Scan for the cell matching the given text and deliver its (X, Y) coordinate at center. 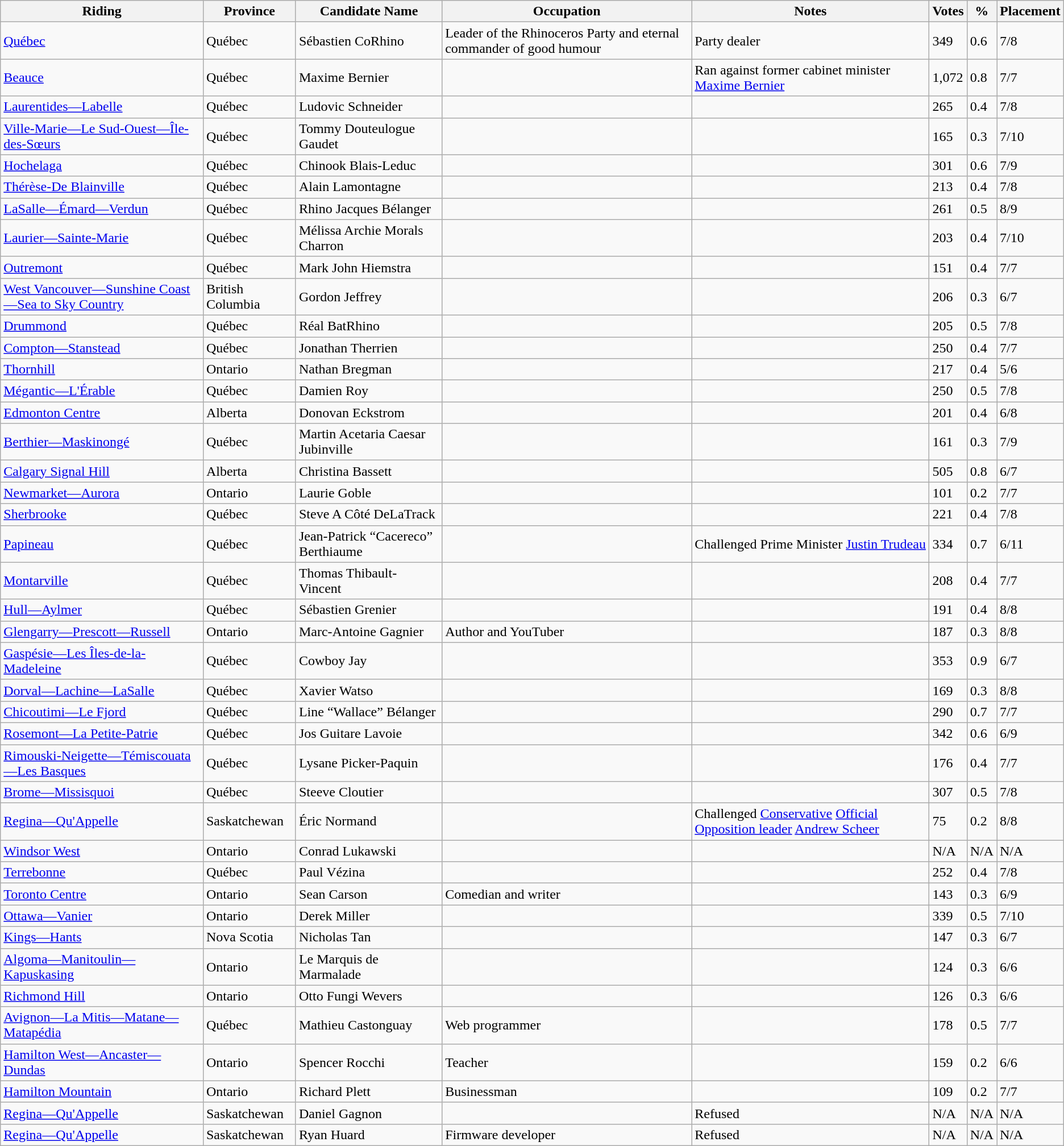
Otto Fungi Wevers (368, 996)
Laurie Goble (368, 493)
6/11 (1030, 543)
342 (948, 733)
Rhino Jacques Bélanger (368, 209)
213 (948, 187)
Gaspésie—Les Îles-de-la-Madeleine (102, 661)
Hamilton Mountain (102, 1091)
353 (948, 661)
Glengarry—Prescott—Russell (102, 632)
Cowboy Jay (368, 661)
301 (948, 165)
Le Marquis de Marmalade (368, 966)
Chinook Blais-Leduc (368, 165)
161 (948, 442)
Richmond Hill (102, 996)
Calgary Signal Hill (102, 471)
176 (948, 763)
Hamilton West—Ancaster—Dundas (102, 1062)
143 (948, 894)
Ludovic Schneider (368, 107)
West Vancouver—Sunshine Coast—Sea to Sky Country (102, 297)
Damien Roy (368, 391)
Nathan Bregman (368, 369)
Rosemont—La Petite-Patrie (102, 733)
Jean-Patrick “Cacereco” Berthiaume (368, 543)
Alain Lamontagne (368, 187)
307 (948, 792)
Thérèse-De Blainville (102, 187)
Spencer Rocchi (368, 1062)
Sébastien Grenier (368, 610)
5/6 (1030, 369)
Jos Guitare Lavoie (368, 733)
334 (948, 543)
75 (948, 822)
124 (948, 966)
Donovan Eckstrom (368, 413)
Conrad Lukawski (368, 851)
217 (948, 369)
Réal BatRhino (368, 326)
Mark John Hiemstra (368, 267)
290 (948, 712)
Rimouski-Neigette—Témiscouata—Les Basques (102, 763)
Notes (811, 11)
Christina Bassett (368, 471)
Author and YouTuber (567, 632)
Edmonton Centre (102, 413)
206 (948, 297)
Sébastien CoRhino (368, 41)
Occupation (567, 11)
339 (948, 916)
Candidate Name (368, 11)
Businessman (567, 1091)
252 (948, 873)
187 (948, 632)
205 (948, 326)
Maxime Bernier (368, 77)
265 (948, 107)
Martin Acetaria Caesar Jubinville (368, 442)
Sean Carson (368, 894)
Steeve Cloutier (368, 792)
Ottawa—Vanier (102, 916)
169 (948, 690)
Mélissa Archie Morals Charron (368, 238)
178 (948, 1025)
0.9 (982, 661)
Compton—Stanstead (102, 347)
Xavier Watso (368, 690)
Laurentides—Labelle (102, 107)
LaSalle—Émard—Verdun (102, 209)
Lysane Picker-Paquin (368, 763)
Firmware developer (567, 1135)
Mathieu Castonguay (368, 1025)
Brome—Missisquoi (102, 792)
Riding (102, 11)
Windsor West (102, 851)
Papineau (102, 543)
Mégantic—L'Érable (102, 391)
Comedian and writer (567, 894)
Beauce (102, 77)
British Columbia (249, 297)
Ville-Marie—Le Sud-Ouest—Île-des-Sœurs (102, 136)
Toronto Centre (102, 894)
Algoma—Manitoulin—Kapuskasing (102, 966)
151 (948, 267)
Éric Normand (368, 822)
Leader of the Rhinoceros Party and eternal commander of good humour (567, 41)
Berthier—Maskinongé (102, 442)
Province (249, 11)
1,072 (948, 77)
Kings—Hants (102, 937)
349 (948, 41)
Web programmer (567, 1025)
Hochelaga (102, 165)
8/9 (1030, 209)
126 (948, 996)
Hull—Aylmer (102, 610)
147 (948, 937)
159 (948, 1062)
% (982, 11)
Drummond (102, 326)
Outremont (102, 267)
Jonathan Therrien (368, 347)
191 (948, 610)
Challenged Prime Minister Justin Trudeau (811, 543)
Line “Wallace” Bélanger (368, 712)
Tommy Douteulogue Gaudet (368, 136)
Marc-Antoine Gagnier (368, 632)
Terrebonne (102, 873)
221 (948, 514)
203 (948, 238)
Placement (1030, 11)
Ryan Huard (368, 1135)
Ran against former cabinet minister Maxime Bernier (811, 77)
Laurier—Sainte-Marie (102, 238)
165 (948, 136)
208 (948, 581)
261 (948, 209)
201 (948, 413)
Daniel Gagnon (368, 1113)
109 (948, 1091)
Nicholas Tan (368, 937)
Nova Scotia (249, 937)
Thomas Thibault-Vincent (368, 581)
Newmarket—Aurora (102, 493)
Paul Vézina (368, 873)
Party dealer (811, 41)
Sherbrooke (102, 514)
Votes (948, 11)
Thornhill (102, 369)
Teacher (567, 1062)
Dorval—Lachine—LaSalle (102, 690)
Chicoutimi—Le Fjord (102, 712)
Challenged Conservative Official Opposition leader Andrew Scheer (811, 822)
6/8 (1030, 413)
101 (948, 493)
Derek Miller (368, 916)
Avignon—La Mitis—Matane—Matapédia (102, 1025)
Steve A Côté DeLaTrack (368, 514)
Richard Plett (368, 1091)
505 (948, 471)
Montarville (102, 581)
Gordon Jeffrey (368, 297)
